Return [x, y] of the center of cell containing provided text 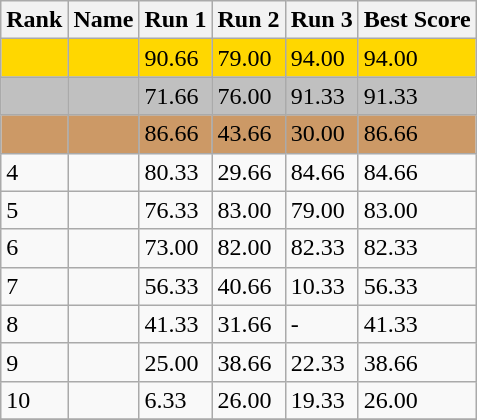
Rank [34, 20]
Run 3 [322, 20]
19.33 [322, 400]
73.00 [176, 248]
7 [34, 286]
Name [104, 20]
71.66 [176, 96]
29.66 [248, 172]
6 [34, 248]
10.33 [322, 286]
4 [34, 172]
43.66 [248, 134]
22.33 [322, 362]
90.66 [176, 58]
25.00 [176, 362]
10 [34, 400]
82.00 [248, 248]
40.66 [248, 286]
9 [34, 362]
8 [34, 324]
5 [34, 210]
6.33 [176, 400]
31.66 [248, 324]
- [322, 324]
Run 2 [248, 20]
Best Score [417, 20]
30.00 [322, 134]
80.33 [176, 172]
76.33 [176, 210]
Run 1 [176, 20]
76.00 [248, 96]
